For the text-containing cell, return its midpoint in [X, Y] coordinate format. 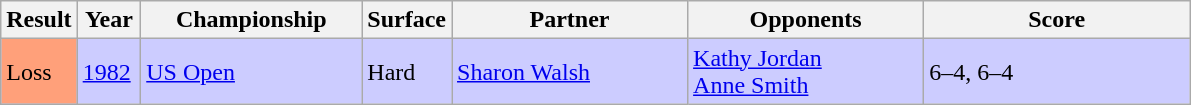
Kathy Jordan Anne Smith [806, 72]
Loss [39, 72]
Sharon Walsh [570, 72]
Partner [570, 20]
Result [39, 20]
Hard [407, 72]
6–4, 6–4 [1057, 72]
Opponents [806, 20]
Score [1057, 20]
1982 [109, 72]
Surface [407, 20]
US Open [252, 72]
Championship [252, 20]
Year [109, 20]
